Detect which cell encompasses the target text, then output its (X, Y) center coordinate. 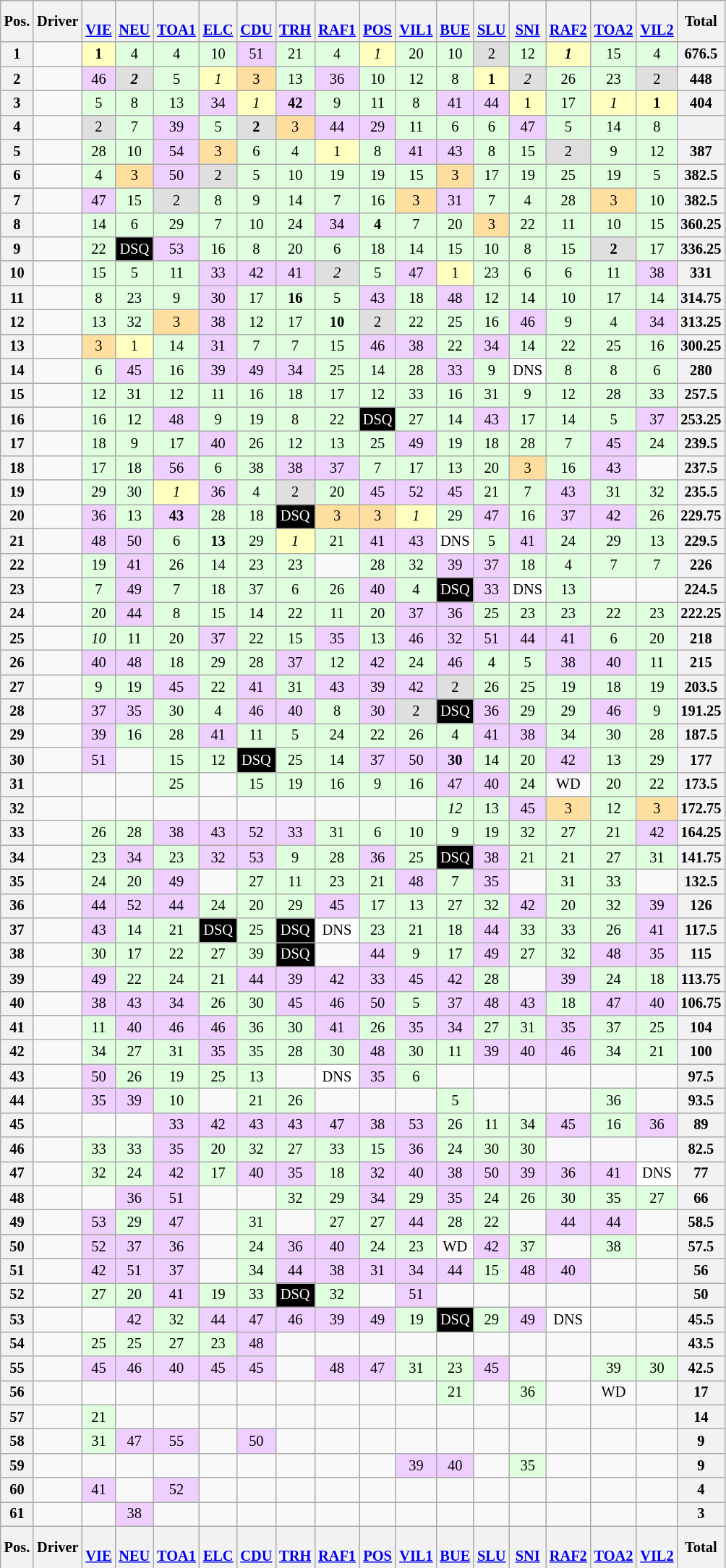
215 (701, 662)
104 (701, 1027)
77 (701, 1173)
89 (701, 1125)
218 (701, 638)
57.5 (701, 1246)
237.5 (701, 468)
314.75 (701, 298)
187.5 (701, 735)
226 (701, 565)
173.5 (701, 784)
42.5 (701, 1368)
257.5 (701, 395)
164.25 (701, 833)
172.75 (701, 808)
66 (701, 1198)
115 (701, 954)
313.25 (701, 322)
58.5 (701, 1222)
82.5 (701, 1149)
222.25 (701, 614)
676.5 (701, 54)
43.5 (701, 1344)
106.75 (701, 1003)
100 (701, 1052)
117.5 (701, 930)
191.25 (701, 711)
45.5 (701, 1319)
177 (701, 760)
113.75 (701, 979)
126 (701, 906)
203.5 (701, 687)
97.5 (701, 1076)
404 (701, 103)
448 (701, 79)
387 (701, 152)
59 (17, 1465)
132.5 (701, 881)
61 (17, 1514)
253.25 (701, 419)
336.25 (701, 249)
141.75 (701, 857)
229.75 (701, 516)
280 (701, 371)
331 (701, 273)
239.5 (701, 443)
229.5 (701, 541)
57 (17, 1417)
60 (17, 1490)
224.5 (701, 589)
58 (17, 1441)
93.5 (701, 1100)
235.5 (701, 492)
300.25 (701, 346)
360.25 (701, 225)
